Return the (X, Y) coordinate for the center point of the cell that contains the specified text.  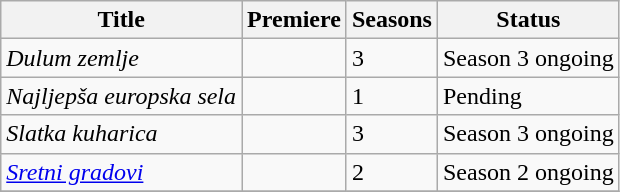
Slatka kuharica (122, 134)
Season 2 ongoing (528, 172)
Premiere (294, 20)
Dulum zemlje (122, 58)
Sretni gradovi (122, 172)
Title (122, 20)
Status (528, 20)
Seasons (392, 20)
1 (392, 96)
Pending (528, 96)
2 (392, 172)
Najljepša europska sela (122, 96)
